Return the [X, Y] coordinate for the center point of the cell that contains the specified text.  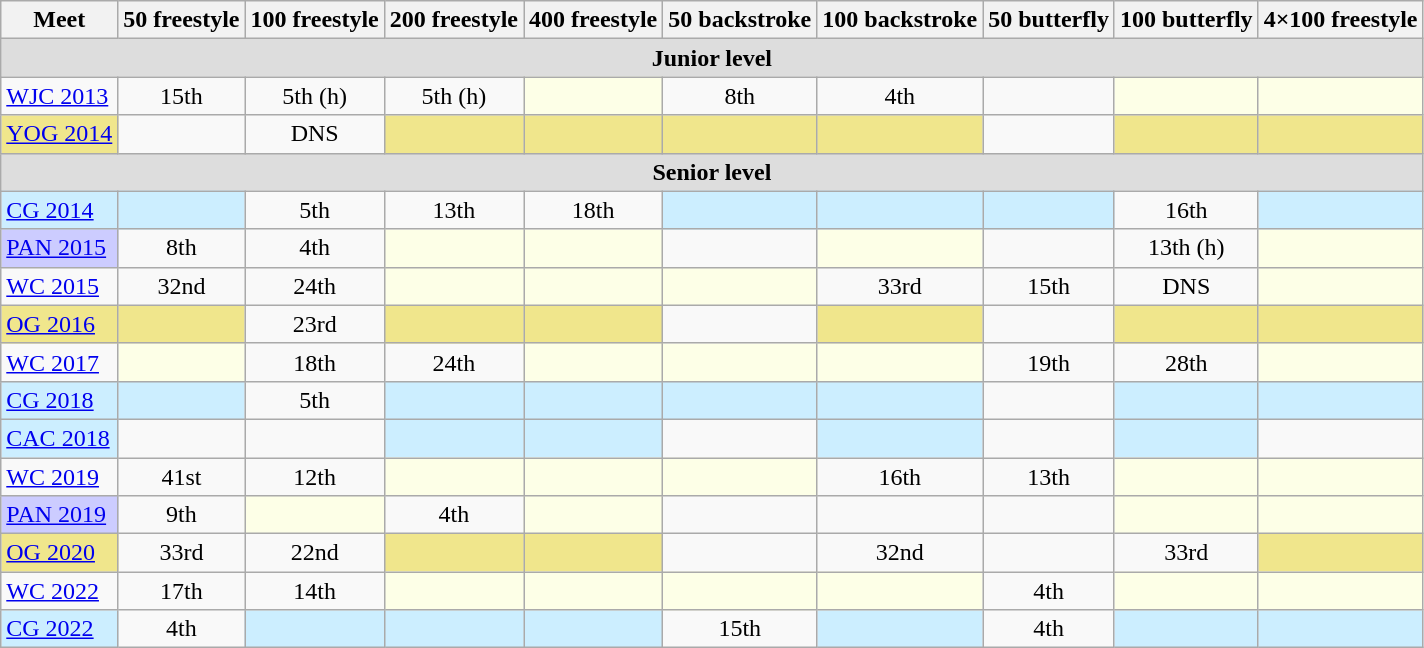
WC 2022 [60, 591]
100 freestyle [314, 20]
YOG 2014 [60, 134]
22nd [314, 553]
CG 2018 [60, 400]
14th [314, 591]
50 freestyle [182, 20]
Junior level [712, 58]
PAN 2015 [60, 248]
400 freestyle [594, 20]
OG 2016 [60, 324]
9th [182, 515]
Senior level [712, 172]
CG 2022 [60, 629]
CG 2014 [60, 210]
50 backstroke [740, 20]
100 butterfly [1186, 20]
12th [314, 477]
PAN 2019 [60, 515]
WC 2015 [60, 286]
17th [182, 591]
WJC 2013 [60, 96]
200 freestyle [454, 20]
41st [182, 477]
13th (h) [1186, 248]
23rd [314, 324]
4×100 freestyle [1340, 20]
50 butterfly [1049, 20]
WC 2019 [60, 477]
CAC 2018 [60, 438]
Meet [60, 20]
WC 2017 [60, 362]
100 backstroke [900, 20]
19th [1049, 362]
OG 2020 [60, 553]
28th [1186, 362]
